Locate the cell with the specified text and output its (x, y) center coordinate. 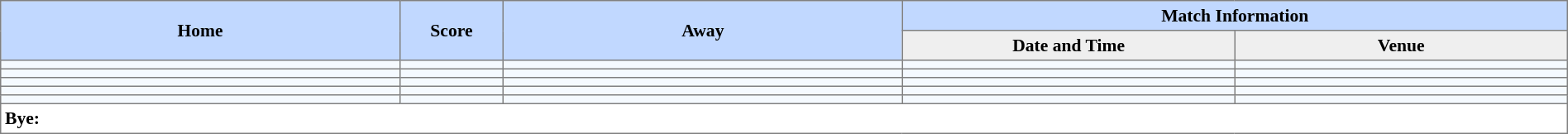
Match Information (1235, 16)
Away (703, 31)
Venue (1401, 45)
Date and Time (1068, 45)
Score (452, 31)
Home (200, 31)
Bye: (784, 118)
